For the text-containing cell, return its midpoint in [x, y] coordinate format. 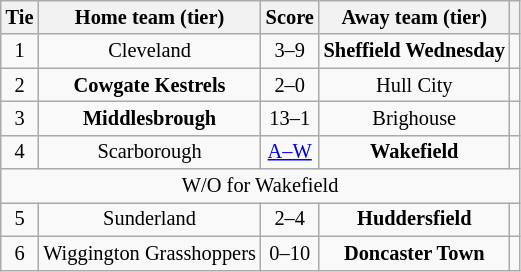
Tie [20, 17]
Sunderland [149, 219]
1 [20, 51]
Cowgate Kestrels [149, 85]
Wiggington Grasshoppers [149, 253]
W/O for Wakefield [260, 186]
Scarborough [149, 152]
0–10 [290, 253]
4 [20, 152]
13–1 [290, 118]
A–W [290, 152]
2 [20, 85]
Away team (tier) [414, 17]
5 [20, 219]
Huddersfield [414, 219]
Sheffield Wednesday [414, 51]
Brighouse [414, 118]
Wakefield [414, 152]
6 [20, 253]
2–0 [290, 85]
Score [290, 17]
3–9 [290, 51]
Home team (tier) [149, 17]
Doncaster Town [414, 253]
Middlesbrough [149, 118]
2–4 [290, 219]
Hull City [414, 85]
Cleveland [149, 51]
3 [20, 118]
